Find where the given text appears and provide that cell's center as (x, y) coordinate. 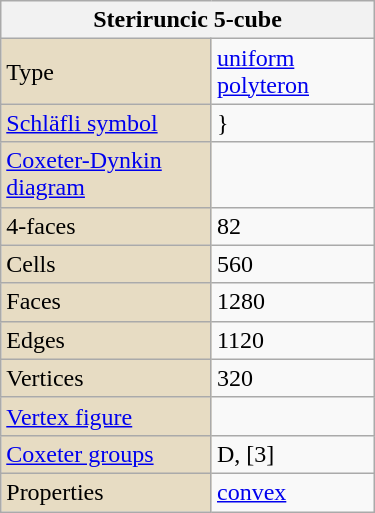
1280 (292, 302)
Cells (106, 264)
D, [3] (292, 454)
Faces (106, 302)
convex (292, 492)
320 (292, 378)
} (292, 123)
Vertex figure (106, 416)
4-faces (106, 226)
Coxeter-Dynkin diagram (106, 174)
Coxeter groups (106, 454)
82 (292, 226)
1120 (292, 340)
Edges (106, 340)
Schläfli symbol (106, 123)
560 (292, 264)
Vertices (106, 378)
Type (106, 72)
uniform polyteron (292, 72)
Steriruncic 5-cube (188, 20)
Properties (106, 492)
